Locate the cell with the specified text and output its (x, y) center coordinate. 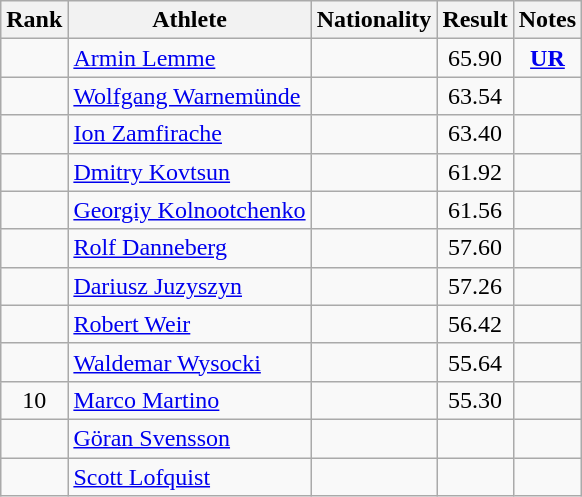
Rank (34, 20)
Scott Lofquist (190, 477)
Waldemar Wysocki (190, 362)
Armin Lemme (190, 58)
61.92 (475, 172)
Marco Martino (190, 400)
Rolf Danneberg (190, 248)
63.54 (475, 96)
61.56 (475, 210)
Result (475, 20)
Notes (547, 20)
55.64 (475, 362)
Georgiy Kolnootchenko (190, 210)
10 (34, 400)
Dariusz Juzyszyn (190, 286)
65.90 (475, 58)
Ion Zamfirache (190, 134)
Wolfgang Warnemünde (190, 96)
UR (547, 58)
57.26 (475, 286)
Nationality (374, 20)
Athlete (190, 20)
Robert Weir (190, 324)
56.42 (475, 324)
Göran Svensson (190, 438)
Dmitry Kovtsun (190, 172)
57.60 (475, 248)
55.30 (475, 400)
63.40 (475, 134)
